Output the (X, Y) coordinate of the center of the cell containing the given text.  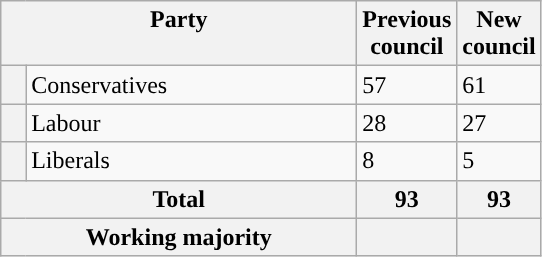
61 (499, 85)
Working majority (179, 237)
Total (179, 199)
57 (407, 85)
5 (499, 161)
27 (499, 123)
Conservatives (192, 85)
New council (499, 34)
8 (407, 161)
28 (407, 123)
Party (179, 34)
Labour (192, 123)
Previous council (407, 34)
Liberals (192, 161)
